Return [X, Y] of the center of cell containing provided text 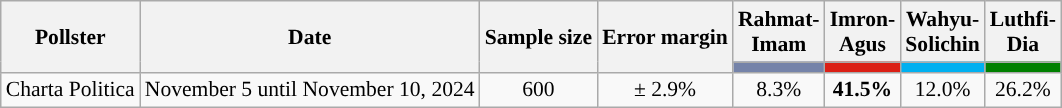
Rahmat-Imam [779, 32]
Luthfi-Dia [1023, 32]
41.5% [863, 90]
Wahyu-Solichin [942, 32]
Imron-Agus [863, 32]
Pollster [70, 36]
Date [310, 36]
26.2% [1023, 90]
November 5 until November 10, 2024 [310, 90]
Charta Politica [70, 90]
± 2.9% [665, 90]
600 [538, 90]
12.0% [942, 90]
8.3% [779, 90]
Error margin [665, 36]
Sample size [538, 36]
